Search for the cell housing the specified text and yield its [x, y] center coordinate. 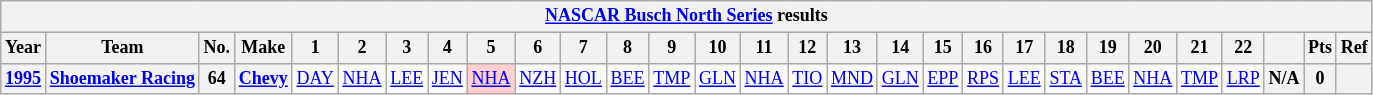
2 [362, 48]
15 [943, 48]
EPP [943, 78]
HOL [584, 78]
DAY [315, 78]
10 [718, 48]
64 [216, 78]
Make [263, 48]
3 [407, 48]
MND [852, 78]
Chevy [263, 78]
14 [900, 48]
8 [628, 48]
Pts [1320, 48]
JEN [448, 78]
LRP [1243, 78]
Ref [1354, 48]
6 [538, 48]
16 [984, 48]
21 [1200, 48]
Team [122, 48]
RPS [984, 78]
5 [491, 48]
0 [1320, 78]
No. [216, 48]
22 [1243, 48]
TIO [808, 78]
Year [24, 48]
STA [1066, 78]
N/A [1284, 78]
4 [448, 48]
9 [672, 48]
19 [1108, 48]
1 [315, 48]
17 [1024, 48]
18 [1066, 48]
12 [808, 48]
7 [584, 48]
11 [764, 48]
20 [1153, 48]
Shoemaker Racing [122, 78]
NZH [538, 78]
13 [852, 48]
NASCAR Busch North Series results [686, 16]
1995 [24, 78]
